Output the [X, Y] coordinate of the center of the cell containing the given text.  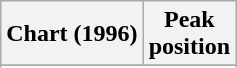
Peakposition [189, 34]
Chart (1996) [72, 34]
